Capture the cell that displays the provided text and extract its [x, y] central coordinate. 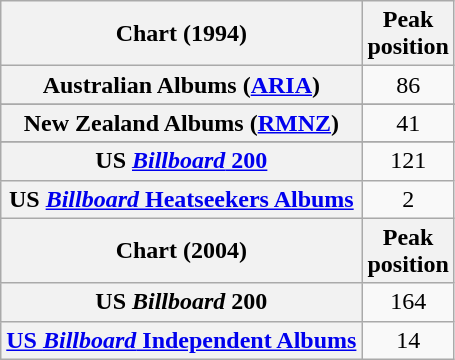
2 [408, 199]
164 [408, 302]
Australian Albums (ARIA) [182, 85]
121 [408, 161]
US Billboard Heatseekers Albums [182, 199]
41 [408, 123]
Chart (1994) [182, 34]
14 [408, 340]
86 [408, 85]
New Zealand Albums (RMNZ) [182, 123]
Chart (2004) [182, 250]
US Billboard Independent Albums [182, 340]
